Find where the given text appears and provide that cell's center as (x, y) coordinate. 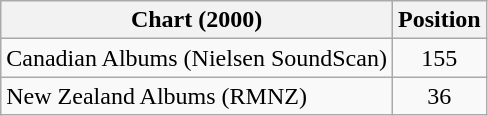
Position (439, 20)
155 (439, 58)
New Zealand Albums (RMNZ) (197, 96)
36 (439, 96)
Canadian Albums (Nielsen SoundScan) (197, 58)
Chart (2000) (197, 20)
